Search for the cell housing the specified text and yield its [x, y] center coordinate. 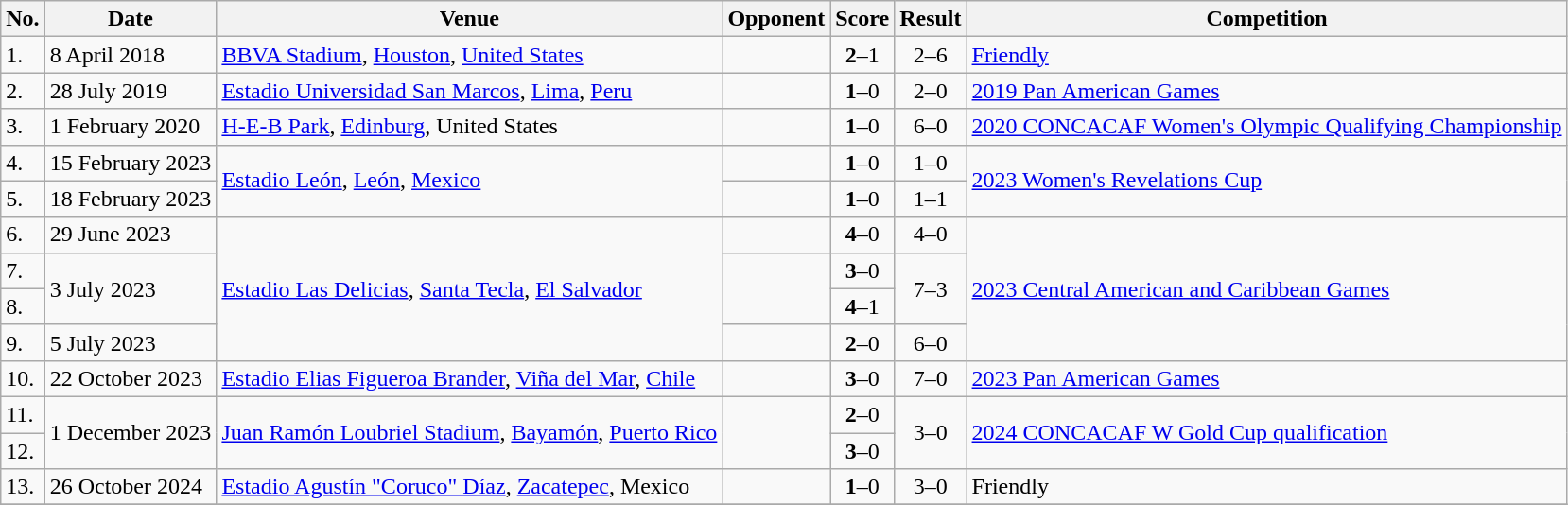
Estadio Las Delicias, Santa Tecla, El Salvador [469, 288]
18 February 2023 [131, 199]
Result [931, 19]
2020 CONCACAF Women's Olympic Qualifying Championship [1267, 127]
Opponent [776, 19]
1–1 [931, 199]
26 October 2024 [131, 487]
1 February 2020 [131, 127]
Competition [1267, 19]
Estadio León, León, Mexico [469, 181]
2. [23, 91]
8 April 2018 [131, 55]
11. [23, 414]
2024 CONCACAF W Gold Cup qualification [1267, 432]
Score [862, 19]
6. [23, 235]
3 July 2023 [131, 288]
10. [23, 378]
7–3 [931, 288]
1 December 2023 [131, 432]
8. [23, 306]
Venue [469, 19]
5 July 2023 [131, 342]
No. [23, 19]
2–1 [862, 55]
Estadio Universidad San Marcos, Lima, Peru [469, 91]
12. [23, 451]
28 July 2019 [131, 91]
22 October 2023 [131, 378]
1. [23, 55]
2019 Pan American Games [1267, 91]
BBVA Stadium, Houston, United States [469, 55]
Date [131, 19]
H-E-B Park, Edinburg, United States [469, 127]
2023 Central American and Caribbean Games [1267, 288]
4. [23, 163]
Estadio Elias Figueroa Brander, Viña del Mar, Chile [469, 378]
5. [23, 199]
15 February 2023 [131, 163]
29 June 2023 [131, 235]
4–1 [862, 306]
3. [23, 127]
Juan Ramón Loubriel Stadium, Bayamón, Puerto Rico [469, 432]
9. [23, 342]
2023 Pan American Games [1267, 378]
13. [23, 487]
Estadio Agustín "Coruco" Díaz, Zacatepec, Mexico [469, 487]
7–0 [931, 378]
2–6 [931, 55]
2023 Women's Revelations Cup [1267, 181]
7. [23, 270]
